Output the (X, Y) coordinate of the center of the cell containing the given text.  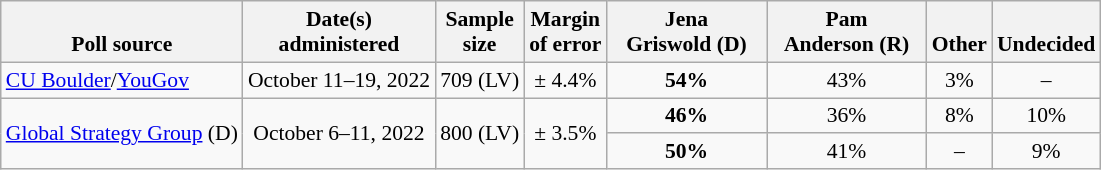
October 11–19, 2022 (339, 80)
50% (686, 152)
Samplesize (480, 32)
October 6–11, 2022 (339, 134)
800 (LV) (480, 134)
± 4.4% (565, 80)
8% (960, 116)
36% (847, 116)
JenaGriswold (D) (686, 32)
9% (1046, 152)
Marginof error (565, 32)
Other (960, 32)
3% (960, 80)
Global Strategy Group (D) (122, 134)
Date(s)administered (339, 32)
Undecided (1046, 32)
709 (LV) (480, 80)
CU Boulder/YouGov (122, 80)
41% (847, 152)
46% (686, 116)
54% (686, 80)
10% (1046, 116)
43% (847, 80)
± 3.5% (565, 134)
Poll source (122, 32)
PamAnderson (R) (847, 32)
